Find where the given text appears and provide that cell's center as (X, Y) coordinate. 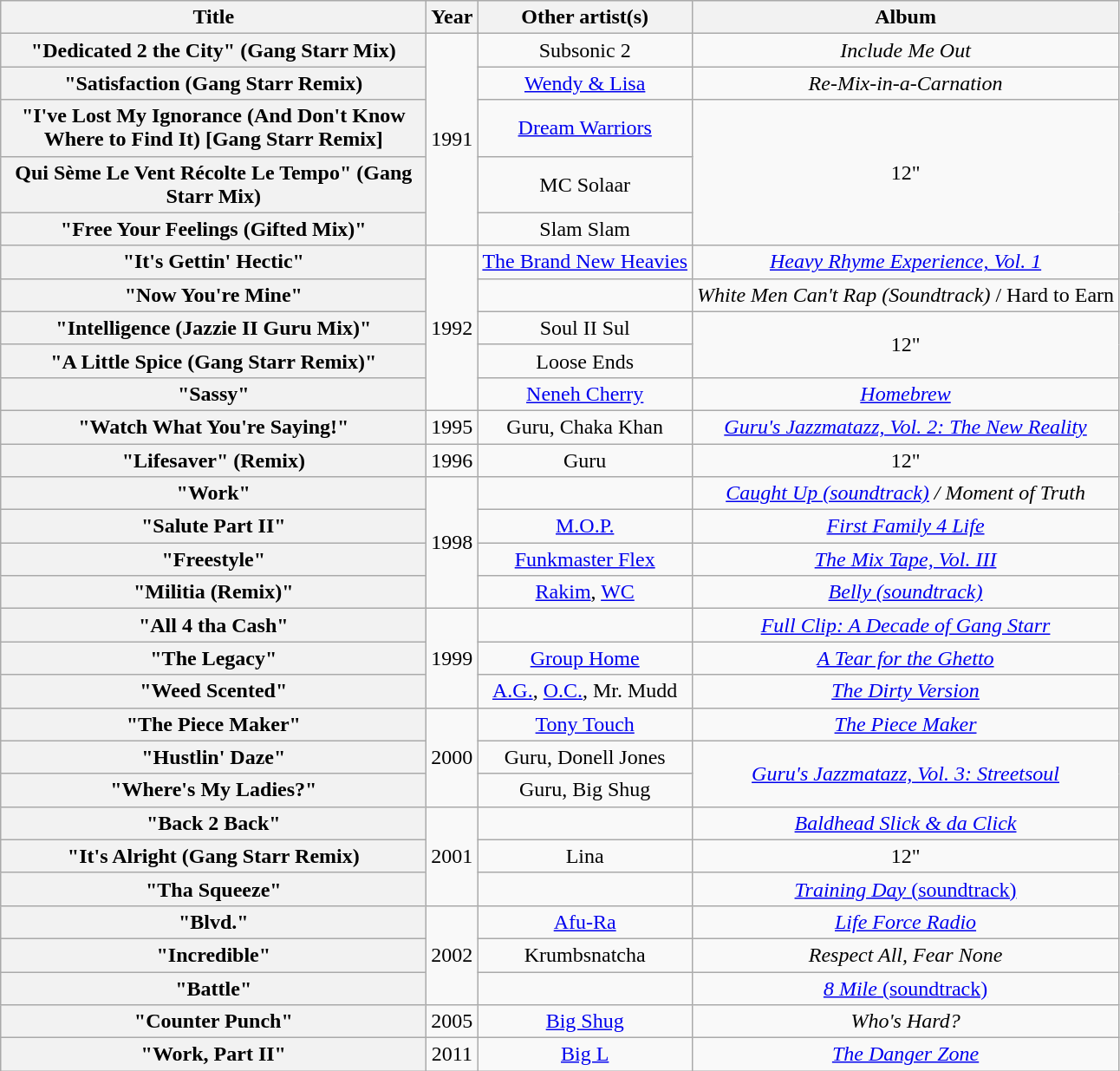
Wendy & Lisa (585, 83)
Homebrew (906, 394)
Album (906, 17)
Heavy Rhyme Experience, Vol. 1 (906, 262)
2011 (453, 1055)
2002 (453, 955)
"Sassy" (213, 394)
Guru, Chaka Khan (585, 427)
Guru's Jazzmatazz, Vol. 3: Streetsoul (906, 774)
A.G., O.C., Mr. Mudd (585, 691)
"Militia (Remix)" (213, 592)
"Work" (213, 493)
"Free Your Feelings (Gifted Mix)" (213, 229)
Who's Hard? (906, 1022)
"It's Gettin' Hectic" (213, 262)
Rakim, WC (585, 592)
"A Little Spice (Gang Starr Remix)" (213, 361)
Full Clip: A Decade of Gang Starr (906, 625)
Baldhead Slick & da Click (906, 823)
M.O.P. (585, 526)
"Watch What You're Saying!" (213, 427)
MC Solaar (585, 184)
"Satisfaction (Gang Starr Remix) (213, 83)
Loose Ends (585, 361)
"Tha Squeeze" (213, 889)
Neneh Cherry (585, 394)
"Where's My Ladies?" (213, 790)
"Salute Part II" (213, 526)
The Piece Maker (906, 724)
Tony Touch (585, 724)
1996 (453, 460)
Lina (585, 856)
Qui Sème Le Vent Récolte Le Tempo" (Gang Starr Mix) (213, 184)
Krumbsnatcha (585, 955)
"Dedicated 2 the City" (Gang Starr Mix) (213, 50)
1992 (453, 328)
8 Mile (soundtrack) (906, 988)
"Incredible" (213, 955)
"Intelligence (Jazzie II Guru Mix)" (213, 328)
Group Home (585, 658)
Afu-Ra (585, 922)
Respect All, Fear None (906, 955)
Life Force Radio (906, 922)
White Men Can't Rap (Soundtrack) / Hard to Earn (906, 295)
1999 (453, 658)
Soul II Sul (585, 328)
Guru, Big Shug (585, 790)
"Back 2 Back" (213, 823)
Dream Warriors (585, 128)
"Hustlin' Daze" (213, 757)
"Work, Part II" (213, 1055)
1998 (453, 543)
"Counter Punch" (213, 1022)
Funkmaster Flex (585, 559)
Belly (soundtrack) (906, 592)
"I've Lost My Ignorance (And Don't Know Where to Find It) [Gang Starr Remix] (213, 128)
"All 4 tha Cash" (213, 625)
"Blvd." (213, 922)
Re-Mix-in-a-Carnation (906, 83)
"Weed Scented" (213, 691)
Subsonic 2 (585, 50)
Caught Up (soundtrack) / Moment of Truth (906, 493)
Include Me Out (906, 50)
Big Shug (585, 1022)
Guru (585, 460)
Big L (585, 1055)
"The Legacy" (213, 658)
"The Piece Maker" (213, 724)
1991 (453, 140)
"It's Alright (Gang Starr Remix) (213, 856)
The Mix Tape, Vol. III (906, 559)
Guru, Donell Jones (585, 757)
2000 (453, 757)
Guru's Jazzmatazz, Vol. 2: The New Reality (906, 427)
Training Day (soundtrack) (906, 889)
"Freestyle" (213, 559)
2005 (453, 1022)
The Dirty Version (906, 691)
Slam Slam (585, 229)
"Now You're Mine" (213, 295)
Title (213, 17)
Other artist(s) (585, 17)
The Brand New Heavies (585, 262)
The Danger Zone (906, 1055)
Year (453, 17)
"Battle" (213, 988)
"Lifesaver" (Remix) (213, 460)
1995 (453, 427)
A Tear for the Ghetto (906, 658)
First Family 4 Life (906, 526)
2001 (453, 856)
